Search for the cell housing the specified text and yield its [x, y] center coordinate. 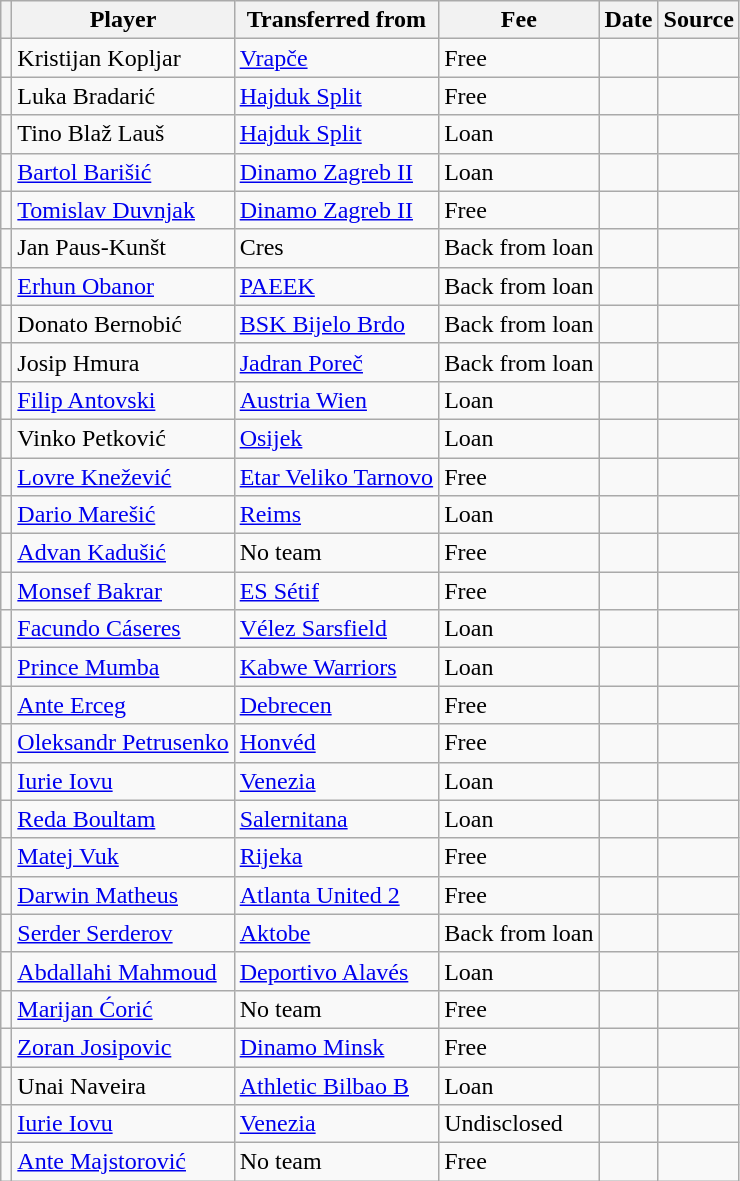
Unai Naveira [123, 1085]
Luka Bradarić [123, 96]
Marijan Ćorić [123, 1009]
BSK Bijelo Brdo [336, 324]
Abdallahi Mahmoud [123, 971]
Rijeka [336, 857]
Monsef Bakrar [123, 591]
Donato Bernobić [123, 324]
Bartol Barišić [123, 172]
Dario Marešić [123, 515]
Reda Boultam [123, 819]
Aktobe [336, 933]
Deportivo Alavés [336, 971]
Vinko Petković [123, 438]
Erhun Obanor [123, 286]
Advan Kadušić [123, 553]
Ante Erceg [123, 705]
Reims [336, 515]
Kabwe Warriors [336, 667]
Ante Majstorović [123, 1162]
Serder Serderov [123, 933]
Lovre Knežević [123, 477]
Jadran Poreč [336, 362]
Zoran Josipovic [123, 1047]
Debrecen [336, 705]
Filip Antovski [123, 400]
Austria Wien [336, 400]
Source [698, 20]
Prince Mumba [123, 667]
Vrapče [336, 58]
Matej Vuk [123, 857]
Vélez Sarsfield [336, 629]
ES Sétif [336, 591]
Transferred from [336, 20]
Etar Veliko Tarnovo [336, 477]
Atlanta United 2 [336, 895]
Tomislav Duvnjak [123, 210]
Undisclosed [519, 1124]
Salernitana [336, 819]
Jan Paus-Kunšt [123, 248]
Cres [336, 248]
Dinamo Minsk [336, 1047]
Tino Blaž Lauš [123, 134]
Honvéd [336, 743]
Date [628, 20]
Player [123, 20]
Oleksandr Petrusenko [123, 743]
Josip Hmura [123, 362]
Facundo Cáseres [123, 629]
Fee [519, 20]
Osijek [336, 438]
PAEEK [336, 286]
Darwin Matheus [123, 895]
Kristijan Kopljar [123, 58]
Athletic Bilbao B [336, 1085]
